Capture the cell that displays the provided text and extract its [x, y] central coordinate. 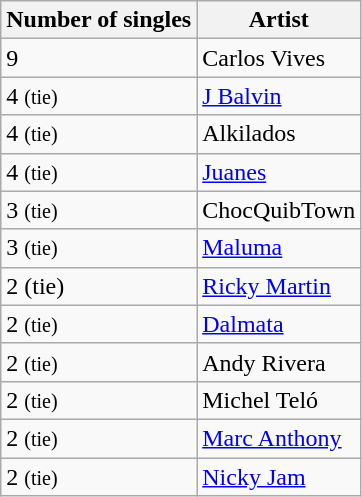
Andy Rivera [279, 362]
Artist [279, 20]
Number of singles [99, 20]
Michel Teló [279, 400]
J Balvin [279, 96]
Juanes [279, 172]
Carlos Vives [279, 58]
Maluma [279, 248]
Ricky Martin [279, 286]
ChocQuibTown [279, 210]
Dalmata [279, 324]
Marc Anthony [279, 438]
9 [99, 58]
Alkilados [279, 134]
Nicky Jam [279, 477]
